For the text-containing cell, return its midpoint in [X, Y] coordinate format. 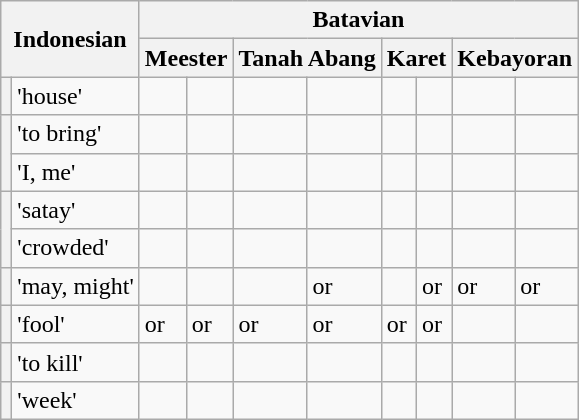
'to kill' [76, 362]
Tanah Abang [307, 58]
Meester [186, 58]
Karet [416, 58]
'fool' [76, 324]
'crowded' [76, 248]
'week' [76, 400]
Indonesian [70, 39]
'house' [76, 96]
'I, me' [76, 172]
'to bring' [76, 134]
Batavian [358, 20]
'satay' [76, 210]
'may, might' [76, 286]
Kebayoran [515, 58]
